Pinpoint the cell where the given text exists, returning its (x, y) midpoint coordinate. 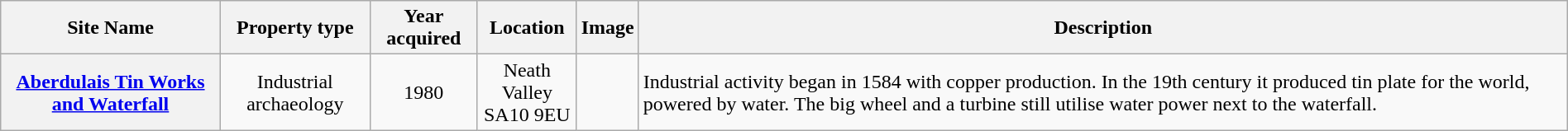
Aberdulais Tin Works and Waterfall (111, 92)
Property type (294, 28)
Neath ValleySA10 9EU (527, 92)
Year acquired (423, 28)
Industrial archaeology (294, 92)
Description (1103, 28)
Image (607, 28)
Location (527, 28)
Site Name (111, 28)
1980 (423, 92)
